Capture the cell that displays the provided text and extract its (X, Y) central coordinate. 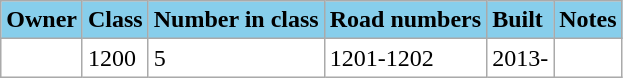
5 (236, 58)
Class (115, 20)
Road numbers (405, 20)
2013- (520, 58)
Number in class (236, 20)
Owner (42, 20)
1201-1202 (405, 58)
Notes (588, 20)
Built (520, 20)
1200 (115, 58)
